Scan for the cell matching the given text and deliver its (x, y) coordinate at center. 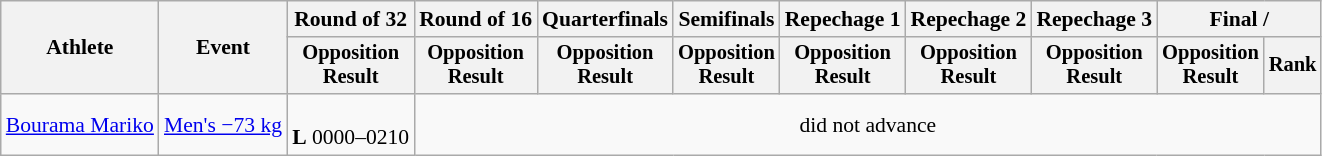
Repechage 2 (969, 19)
Rank (1293, 66)
L 0000–0210 (350, 124)
Bourama Mariko (80, 124)
Event (223, 48)
Round of 32 (350, 19)
did not advance (868, 124)
Athlete (80, 48)
Repechage 3 (1094, 19)
Semifinals (726, 19)
Quarterfinals (605, 19)
Round of 16 (476, 19)
Final / (1239, 19)
Men's −73 kg (223, 124)
Repechage 1 (843, 19)
